Find where the given text appears and provide that cell's center as (X, Y) coordinate. 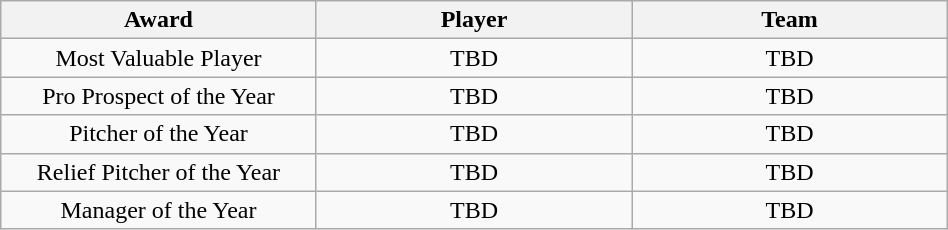
Player (474, 20)
Pro Prospect of the Year (158, 96)
Team (790, 20)
Pitcher of the Year (158, 134)
Manager of the Year (158, 210)
Most Valuable Player (158, 58)
Relief Pitcher of the Year (158, 172)
Award (158, 20)
